For the text-containing cell, return its midpoint in (X, Y) coordinate format. 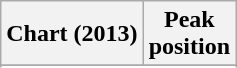
Peakposition (189, 34)
Chart (2013) (72, 34)
